Capture the cell that displays the provided text and extract its (X, Y) central coordinate. 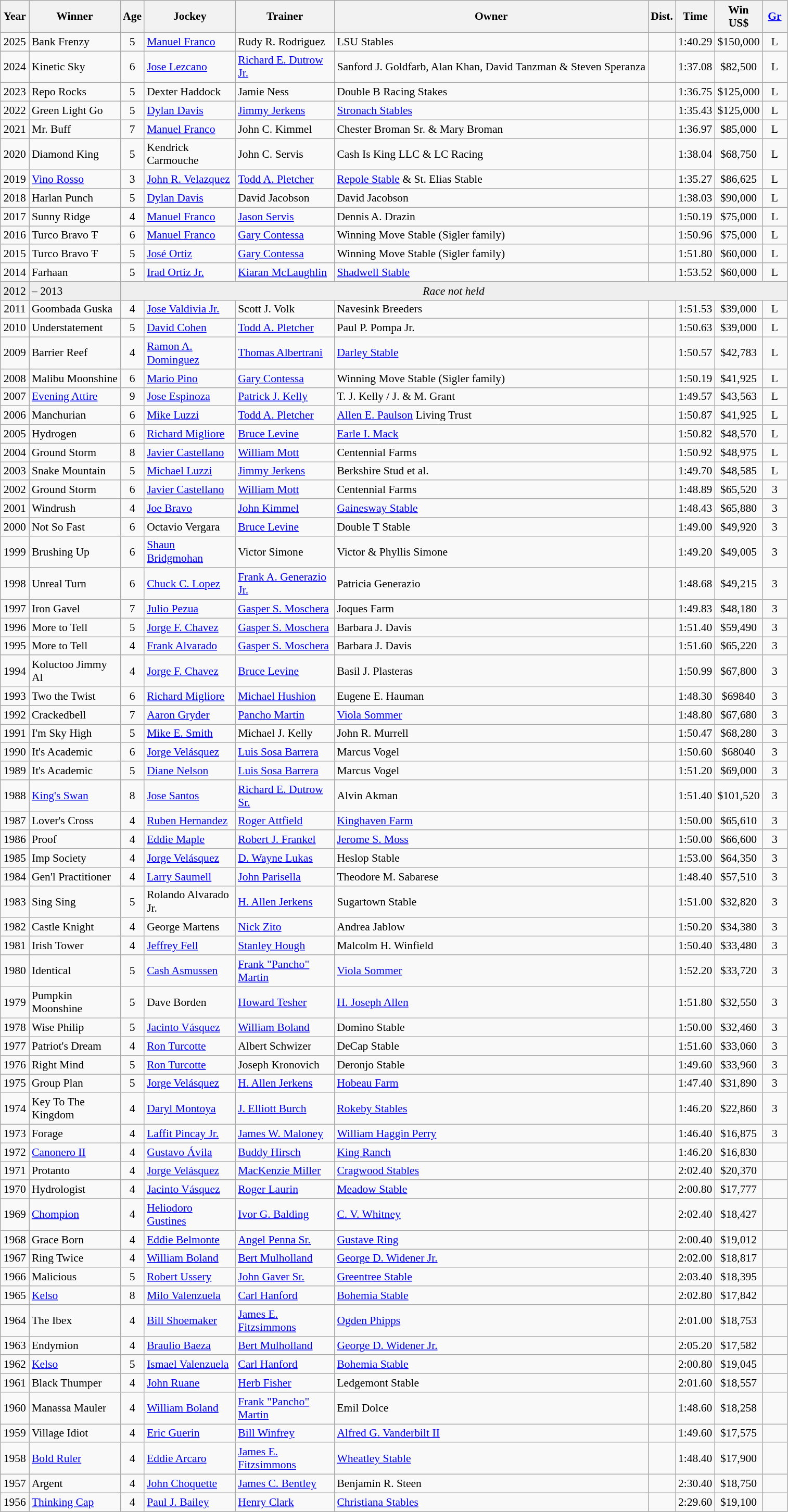
Protanto (75, 1171)
1983 (15, 902)
2:02.80 (695, 1295)
2007 (15, 397)
Manchurian (75, 415)
Eddie Belmonte (189, 1240)
$18,258 (738, 1408)
1:50.96 (695, 235)
$65,880 (738, 508)
1964 (15, 1320)
$43,563 (738, 397)
1:50.20 (695, 927)
John Parisella (285, 877)
$18,427 (738, 1214)
Ring Twice (75, 1258)
Braulio Baeza (189, 1346)
$64,350 (738, 858)
Octavio Vergara (189, 527)
2015 (15, 254)
2002 (15, 490)
1976 (15, 1065)
$20,370 (738, 1171)
1:50.82 (695, 434)
Paul P. Pompa Jr. (491, 328)
Robert J. Frankel (285, 840)
I'm Sky High (75, 734)
1980 (15, 971)
$67,680 (738, 715)
1:48.60 (695, 1408)
Julio Pezua (189, 609)
Windrush (75, 508)
Forage (75, 1134)
1:50.99 (695, 672)
1993 (15, 697)
$65,220 (738, 646)
1962 (15, 1365)
Mike Luzzi (189, 415)
Jeffrey Fell (189, 946)
LSU Stables (491, 42)
$82,500 (738, 67)
Shaun Bridgmohan (189, 552)
$101,520 (738, 796)
$49,005 (738, 552)
Thinking Cap (75, 1502)
Year (15, 17)
Iron Gavel (75, 609)
1966 (15, 1277)
Hydrologist (75, 1190)
José Ortiz (189, 254)
$69840 (738, 697)
1:49.57 (695, 397)
2016 (15, 235)
$48,570 (738, 434)
1:51.20 (695, 771)
2008 (15, 379)
Richard E. Dutrow Sr. (285, 796)
Victor Simone (285, 552)
J. Elliott Burch (285, 1109)
Sing Sing (75, 902)
1998 (15, 584)
Greentree Stable (491, 1277)
$18,753 (738, 1320)
Time (695, 17)
Shadwell Stable (491, 272)
1996 (15, 627)
2018 (15, 198)
$68,280 (738, 734)
2025 (15, 42)
1960 (15, 1408)
Rokeby Stables (491, 1109)
Patriot's Dream (75, 1047)
Bill Shoemaker (189, 1320)
Crackedbell (75, 715)
2011 (15, 309)
2000 (15, 527)
1991 (15, 734)
Pancho Martin (285, 715)
2021 (15, 129)
Allen E. Paulson Living Trust (491, 415)
$42,783 (738, 353)
Lover's Cross (75, 821)
Double B Racing Stakes (491, 92)
Wheatley Stable (491, 1459)
MacKenzie Miller (285, 1171)
Kinghaven Farm (491, 821)
2:01.60 (695, 1383)
1997 (15, 609)
$32,550 (738, 1003)
Jose Lezcano (189, 67)
Eddie Arcaro (189, 1459)
Chompion (75, 1214)
$16,875 (738, 1134)
Kiaran McLaughlin (285, 272)
Dave Borden (189, 1003)
1981 (15, 946)
King Ranch (491, 1152)
Jerome S. Moss (491, 840)
Jockey (189, 17)
1:51.00 (695, 902)
1:50.40 (695, 946)
$18,817 (738, 1258)
Grace Born (75, 1240)
Ruben Hernandez (189, 821)
1:52.20 (695, 971)
1:53.52 (695, 272)
2:01.00 (695, 1320)
Albert Schwizer (285, 1047)
Milo Valenzuela (189, 1295)
$48,585 (738, 471)
Roger Laurin (285, 1190)
John Ruane (189, 1383)
1:50.92 (695, 452)
1963 (15, 1346)
Race not held (454, 291)
Michael J. Kelly (285, 734)
Two the Twist (75, 697)
Endymion (75, 1346)
Deronjo Stable (491, 1065)
John C. Kimmel (285, 129)
Roger Attfield (285, 821)
1968 (15, 1240)
2010 (15, 328)
David Cohen (189, 328)
1:48.68 (695, 584)
Brushing Up (75, 552)
$65,520 (738, 490)
1971 (15, 1171)
1:51.53 (695, 309)
1977 (15, 1047)
2:02.00 (695, 1258)
2024 (15, 67)
Winner (75, 17)
Thomas Albertrani (285, 353)
Gen'l Practitioner (75, 877)
$34,380 (738, 927)
1:50.63 (695, 328)
$17,582 (738, 1346)
$85,000 (738, 129)
Double T Stable (491, 527)
H. Joseph Allen (491, 1003)
$32,460 (738, 1028)
$86,625 (738, 180)
Robert Ussery (189, 1277)
1956 (15, 1502)
Gr (775, 17)
Stanley Hough (285, 946)
Emil Dolce (491, 1408)
$32,820 (738, 902)
Malicious (75, 1277)
1:38.04 (695, 154)
1959 (15, 1433)
1:48.43 (695, 508)
Imp Society (75, 858)
1988 (15, 796)
Daryl Montoya (189, 1109)
Group Plan (75, 1083)
1979 (15, 1003)
Mike E. Smith (189, 734)
1972 (15, 1152)
1973 (15, 1134)
Snake Mountain (75, 471)
Dist. (662, 17)
Jose Valdivia Jr. (189, 309)
9 (132, 397)
1:48.30 (695, 697)
1984 (15, 877)
Joe Bravo (189, 508)
Heslop Stable (491, 858)
1:50.47 (695, 734)
Darley Stable (491, 353)
John Kimmel (285, 508)
Irish Tower (75, 946)
1975 (15, 1083)
Trainer (285, 17)
$59,490 (738, 627)
Wise Philip (75, 1028)
Laffit Pincay Jr. (189, 1134)
D. Wayne Lukas (285, 858)
Unreal Turn (75, 584)
Cash Asmussen (189, 971)
Meadow Stable (491, 1190)
Black Thumper (75, 1383)
2017 (15, 217)
Key To The Kingdom (75, 1109)
The Ibex (75, 1320)
James W. Maloney (285, 1134)
2023 (15, 92)
Rudy R. Rodriguez (285, 42)
Alfred G. Vanderbilt II (491, 1433)
1:50.57 (695, 353)
Gainesway Stable (491, 508)
$22,860 (738, 1109)
Green Light Go (75, 111)
1:50.87 (695, 415)
2006 (15, 415)
John C. Servis (285, 154)
Eddie Maple (189, 840)
Christiana Stables (491, 1502)
1965 (15, 1295)
1:35.27 (695, 180)
Eric Guerin (189, 1433)
$17,575 (738, 1433)
Benjamin R. Steen (491, 1484)
Frank Alvarado (189, 646)
Koluctoo Jimmy Al (75, 672)
$48,975 (738, 452)
Cragwood Stables (491, 1171)
Buddy Hirsch (285, 1152)
$90,000 (738, 198)
1:37.08 (695, 67)
George Martens (189, 927)
Domino Stable (491, 1028)
$69,000 (738, 771)
$57,510 (738, 877)
Goombada Guska (75, 309)
1967 (15, 1258)
C. V. Whitney (491, 1214)
Larry Saumell (189, 877)
$18,557 (738, 1383)
2:29.60 (695, 1502)
Diane Nelson (189, 771)
Joseph Kronovich (285, 1065)
1990 (15, 752)
Michael Hushion (285, 697)
Angel Penna Sr. (285, 1240)
Village Idiot (75, 1433)
1:35.43 (695, 111)
Michael Luzzi (189, 471)
Bank Frenzy (75, 42)
Castle Knight (75, 927)
Manassa Mauler (75, 1408)
Gustave Ring (491, 1240)
Pumpkin Moonshine (75, 1003)
2022 (15, 111)
WinUS$ (738, 17)
$48,180 (738, 609)
Alvin Akman (491, 796)
Scott J. Volk (285, 309)
Basil J. Plasteras (491, 672)
1970 (15, 1190)
Paul J. Bailey (189, 1502)
Chester Broman Sr. & Mary Broman (491, 129)
DeCap Stable (491, 1047)
$16,830 (738, 1152)
1:49.70 (695, 471)
Age (132, 17)
2012 (15, 291)
1969 (15, 1214)
Hobeau Farm (491, 1083)
Harlan Punch (75, 198)
$33,720 (738, 971)
Aaron Gryder (189, 715)
$49,215 (738, 584)
Earle I. Mack (491, 434)
Patricia Generazio (491, 584)
$18,750 (738, 1484)
1987 (15, 821)
2:05.20 (695, 1346)
Farhaan (75, 272)
1994 (15, 672)
1:49.20 (695, 552)
2004 (15, 452)
$19,012 (738, 1240)
$66,600 (738, 840)
King's Swan (75, 796)
2020 (15, 154)
2014 (15, 272)
Mr. Buff (75, 129)
2:03.40 (695, 1277)
$19,045 (738, 1365)
1989 (15, 771)
Jose Santos (189, 796)
Chuck C. Lopez (189, 584)
Understatement (75, 328)
Evening Attire (75, 397)
Ivor G. Balding (285, 1214)
Diamond King (75, 154)
1:48.80 (695, 715)
$17,900 (738, 1459)
Hydrogen (75, 434)
$68040 (738, 752)
$65,610 (738, 821)
Frank A. Generazio Jr. (285, 584)
Owner (491, 17)
1:40.29 (695, 42)
Stronach Stables (491, 111)
$49,920 (738, 527)
1:49.83 (695, 609)
Canonero II (75, 1152)
Dennis A. Drazin (491, 217)
John R. Velazquez (189, 180)
1995 (15, 646)
1992 (15, 715)
$150,000 (738, 42)
Not So Fast (75, 527)
$18,395 (738, 1277)
Ismael Valenzuela (189, 1365)
1985 (15, 858)
Patrick J. Kelly (285, 397)
$33,480 (738, 946)
2:00.40 (695, 1240)
Vino Rosso (75, 180)
1957 (15, 1484)
1:47.40 (695, 1083)
Navesink Breeders (491, 309)
Repo Rocks (75, 92)
Rolando Alvarado Jr. (189, 902)
1:48.89 (695, 490)
Kinetic Sky (75, 67)
1974 (15, 1109)
Barrier Reef (75, 353)
Herb Fisher (285, 1383)
2:30.40 (695, 1484)
1982 (15, 927)
Bold Ruler (75, 1459)
2009 (15, 353)
Jamie Ness (285, 92)
Malibu Moonshine (75, 379)
Identical (75, 971)
Gustavo Ávila (189, 1152)
2019 (15, 180)
Kendrick Carmouche (189, 154)
John Choquette (189, 1484)
Sugartown Stable (491, 902)
1:50.60 (695, 752)
2001 (15, 508)
Dexter Haddock (189, 92)
Argent (75, 1484)
Proof (75, 840)
Howard Tesher (285, 1003)
Ogden Phipps (491, 1320)
Joques Farm (491, 609)
1958 (15, 1459)
2003 (15, 471)
Jason Servis (285, 217)
1:36.75 (695, 92)
Ledgemont Stable (491, 1383)
$19,100 (738, 1502)
Jose Espinoza (189, 397)
– 2013 (75, 291)
1:36.97 (695, 129)
Theodore M. Sabarese (491, 877)
1986 (15, 840)
$67,800 (738, 672)
Cash Is King LLC & LC Racing (491, 154)
James C. Bentley (285, 1484)
Richard E. Dutrow Jr. (285, 67)
Malcolm H. Winfield (491, 946)
Berkshire Stud et al. (491, 471)
Ramon A. Dominguez (189, 353)
Mario Pino (189, 379)
Right Mind (75, 1065)
Sanford J. Goldfarb, Alan Khan, David Tanzman & Steven Speranza (491, 67)
John R. Murrell (491, 734)
Bill Winfrey (285, 1433)
Eugene E. Hauman (491, 697)
Heliodoro Gustines (189, 1214)
1:53.00 (695, 858)
$17,842 (738, 1295)
Henry Clark (285, 1502)
Victor & Phyllis Simone (491, 552)
$17,777 (738, 1190)
1:46.40 (695, 1134)
1:49.00 (695, 527)
$33,960 (738, 1065)
Irad Ortiz Jr. (189, 272)
William Haggin Perry (491, 1134)
1:38.03 (695, 198)
1978 (15, 1028)
1999 (15, 552)
$68,750 (738, 154)
John Gaver Sr. (285, 1277)
$31,890 (738, 1083)
2005 (15, 434)
1961 (15, 1383)
Sunny Ridge (75, 217)
T. J. Kelly / J. & M. Grant (491, 397)
Nick Zito (285, 927)
Repole Stable & St. Elias Stable (491, 180)
Andrea Jablow (491, 927)
$33,060 (738, 1047)
